Return the [X, Y] coordinate for the center point of the cell that contains the specified text.  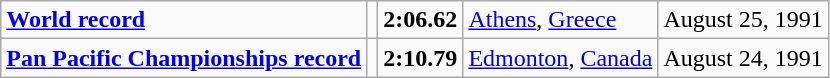
Edmonton, Canada [560, 58]
Pan Pacific Championships record [184, 58]
World record [184, 20]
2:06.62 [420, 20]
Athens, Greece [560, 20]
2:10.79 [420, 58]
August 25, 1991 [743, 20]
August 24, 1991 [743, 58]
